Capture the cell that displays the provided text and extract its (X, Y) central coordinate. 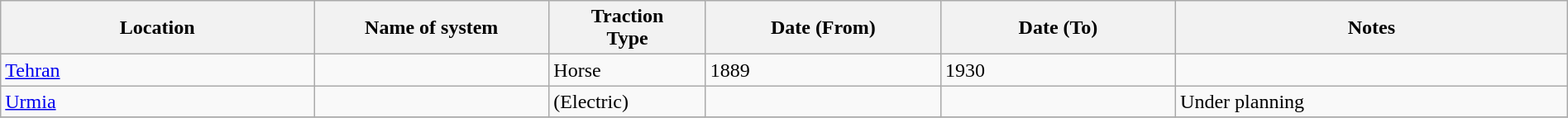
Date (To) (1058, 28)
Urmia (157, 101)
Name of system (432, 28)
Under planning (1372, 101)
(Electric) (627, 101)
1889 (823, 70)
Location (157, 28)
Horse (627, 70)
TractionType (627, 28)
Tehran (157, 70)
1930 (1058, 70)
Notes (1372, 28)
Date (From) (823, 28)
